Locate the cell with the specified text and output its [X, Y] center coordinate. 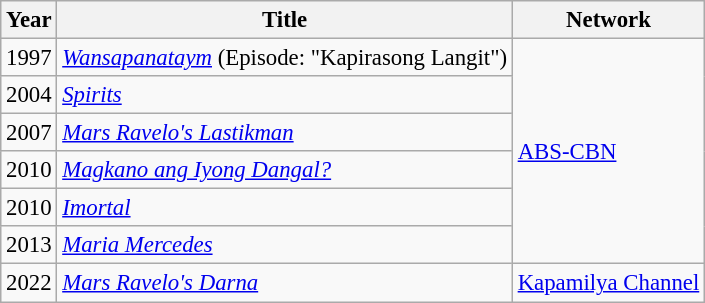
ABS-CBN [608, 152]
Year [29, 20]
Imortal [284, 208]
Maria Mercedes [284, 245]
Wansapanataym (Episode: "Kapirasong Langit") [284, 58]
Title [284, 20]
2013 [29, 245]
2022 [29, 283]
2004 [29, 95]
2007 [29, 133]
Kapamilya Channel [608, 283]
1997 [29, 58]
Mars Ravelo's Darna [284, 283]
Magkano ang Iyong Dangal? [284, 170]
Spirits [284, 95]
Mars Ravelo's Lastikman [284, 133]
Network [608, 20]
